Provide the [X, Y] coordinate of the cell's center where the given text is located.  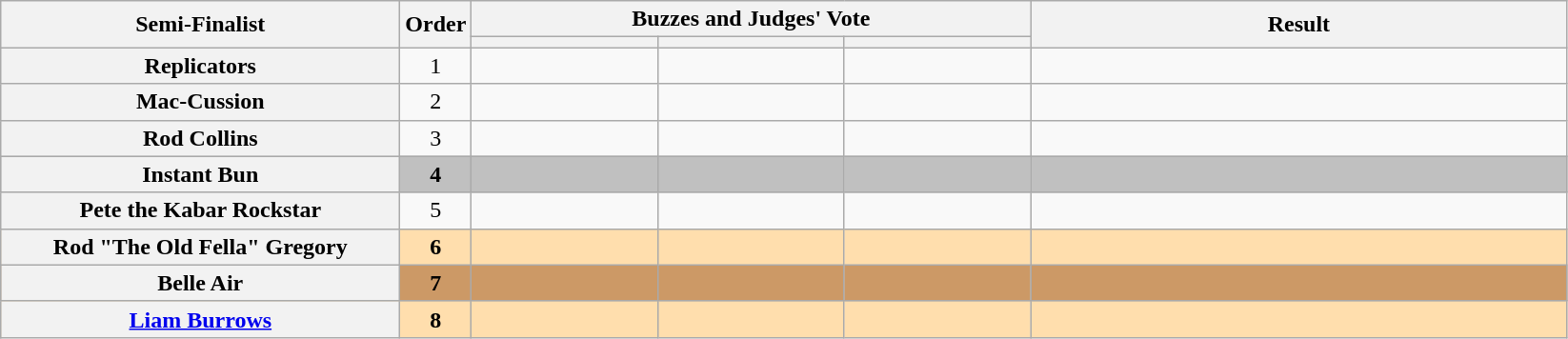
Instant Bun [200, 174]
Replicators [200, 66]
Rod Collins [200, 138]
8 [436, 319]
Mac-Cussion [200, 102]
Belle Air [200, 283]
2 [436, 102]
Order [436, 25]
Semi-Finalist [200, 25]
Result [1299, 25]
Buzzes and Judges' Vote [751, 19]
7 [436, 283]
Rod "The Old Fella" Gregory [200, 247]
5 [436, 210]
4 [436, 174]
1 [436, 66]
3 [436, 138]
6 [436, 247]
Liam Burrows [200, 319]
Pete the Kabar Rockstar [200, 210]
